From the cell containing the given text, extract its center point as (x, y) coordinate. 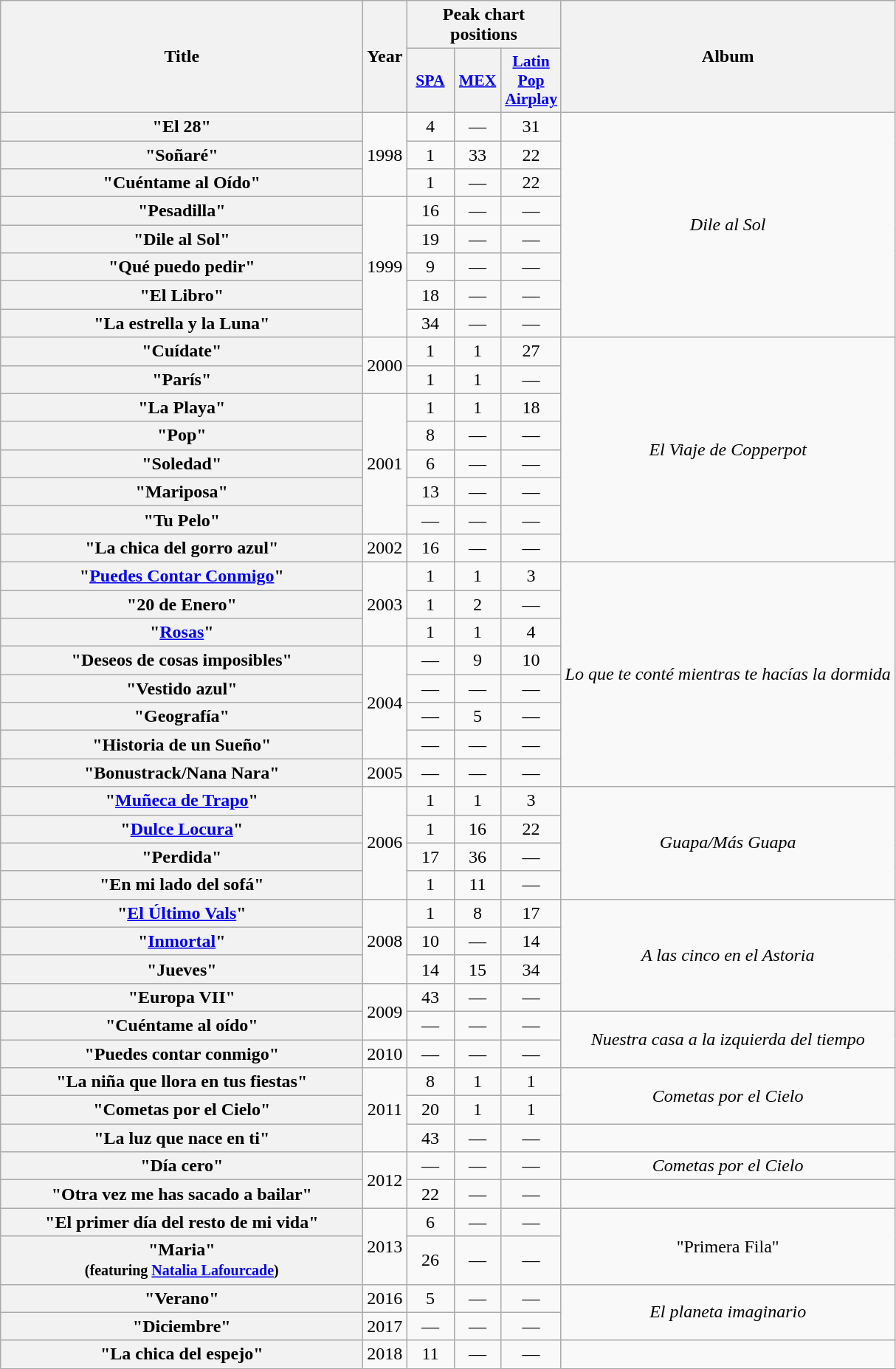
"En mi lado del sofá" (182, 885)
"Muñeca de Trapo" (182, 801)
"Primera Fila" (728, 1246)
1999 (385, 267)
"Cometas por el Cielo" (182, 1110)
"Mariposa" (182, 492)
"Geografía" (182, 717)
2011 (385, 1110)
2010 (385, 1053)
"Europa VII" (182, 997)
"Puedes contar conmigo" (182, 1053)
"La niña que llora en tus fiestas" (182, 1082)
"El Último Vals" (182, 913)
"París" (182, 379)
"Diciembre" (182, 1326)
2012 (385, 1180)
"La luz que nace en ti" (182, 1138)
"La Playa" (182, 407)
"Cuéntame al oído" (182, 1025)
2018 (385, 1354)
26 (430, 1261)
13 (430, 492)
Guapa/Más Guapa (728, 843)
Title (182, 57)
"El 28" (182, 126)
"Qué puedo pedir" (182, 267)
Dile al Sol (728, 224)
2013 (385, 1246)
"Rosas" (182, 632)
"Pop" (182, 435)
"Soledad" (182, 463)
"Deseos de cosas imposibles" (182, 661)
20 (430, 1110)
Year (385, 57)
"El Libro" (182, 295)
"Soñaré" (182, 154)
2006 (385, 843)
2009 (385, 1011)
El Viaje de Copperpot (728, 449)
"Otra vez me has sacado a bailar" (182, 1194)
Nuestra casa a la izquierda del tiempo (728, 1039)
2016 (385, 1298)
"Dulce Locura" (182, 829)
2005 (385, 773)
El planeta imaginario (728, 1312)
"Tu Pelo" (182, 520)
"Puedes Contar Conmigo" (182, 576)
"Vestido azul" (182, 689)
2001 (385, 463)
15 (478, 969)
2 (478, 604)
"Perdida" (182, 857)
"20 de Enero" (182, 604)
19 (430, 239)
Latin Pop Airplay (531, 81)
"La chica del espejo" (182, 1354)
Peak chart positions (484, 25)
"Historia de un Sueño" (182, 745)
Lo que te conté mientras te hacías la dormida (728, 674)
27 (531, 351)
"La estrella y la Luna" (182, 323)
"Inmortal" (182, 941)
2008 (385, 941)
"Pesadilla" (182, 211)
36 (478, 857)
"Maria"(featuring Natalia Lafourcade) (182, 1261)
"El primer día del resto de mi vida" (182, 1222)
"Dile al Sol" (182, 239)
2002 (385, 548)
"Jueves" (182, 969)
"Cuéntame al Oído" (182, 183)
"Cuídate" (182, 351)
2000 (385, 365)
2017 (385, 1326)
"Bonustrack/Nana Nara" (182, 773)
SPA (430, 81)
"La chica del gorro azul" (182, 548)
2004 (385, 703)
33 (478, 154)
"Verano" (182, 1298)
MEX (478, 81)
Album (728, 57)
31 (531, 126)
1998 (385, 154)
2003 (385, 604)
A las cinco en el Astoria (728, 955)
"Día cero" (182, 1166)
